Extract the [x, y] coordinate from the center of the cell holding the provided text.  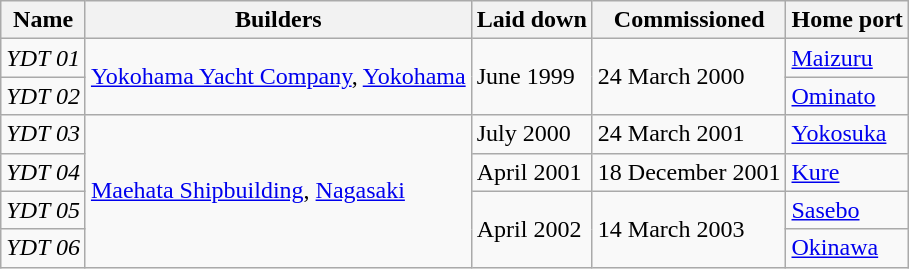
YDT 03 [44, 134]
June 1999 [532, 77]
14 March 2003 [689, 229]
Yokosuka [847, 134]
Okinawa [847, 248]
YDT 06 [44, 248]
Sasebo [847, 210]
Kure [847, 172]
Yokohama Yacht Company, Yokohama [278, 77]
YDT 05 [44, 210]
Home port [847, 20]
Maehata Shipbuilding, Nagasaki [278, 191]
YDT 01 [44, 58]
Laid down [532, 20]
July 2000 [532, 134]
18 December 2001 [689, 172]
Maizuru [847, 58]
YDT 04 [44, 172]
YDT 02 [44, 96]
Ominato [847, 96]
24 March 2001 [689, 134]
24 March 2000 [689, 77]
April 2001 [532, 172]
Builders [278, 20]
Commissioned [689, 20]
April 2002 [532, 229]
Name [44, 20]
